For the text-containing cell, return its midpoint in (X, Y) coordinate format. 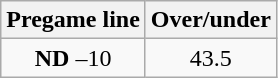
ND –10 (74, 58)
Over/under (210, 20)
43.5 (210, 58)
Pregame line (74, 20)
